Return [X, Y] of the center of cell containing provided text 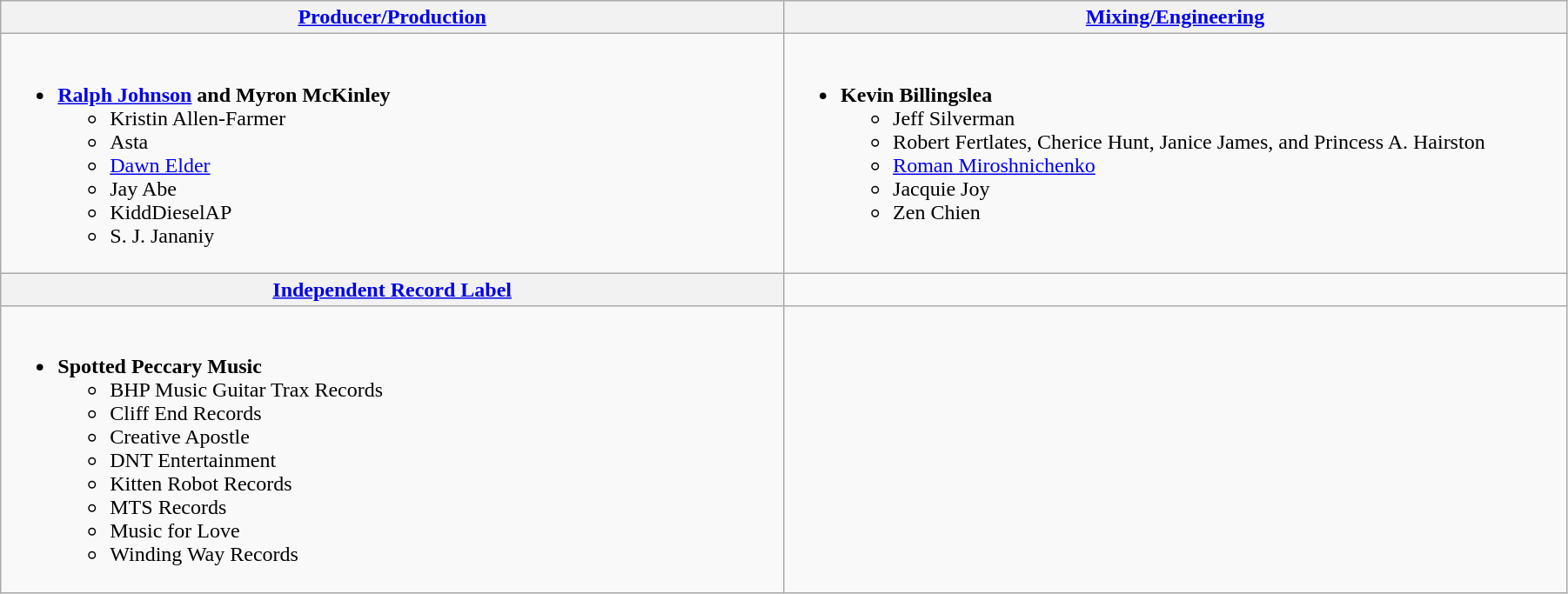
Ralph Johnson and Myron McKinleyKristin Allen-FarmerAstaDawn ElderJay AbeKiddDieselAPS. J. Jananiy [392, 153]
Kevin BillingsleaJeff SilvermanRobert Fertlates, Cherice Hunt, Janice James, and Princess A. HairstonRoman MiroshnichenkoJacquie JoyZen Chien [1176, 153]
Mixing/Engineering [1176, 17]
Independent Record Label [392, 290]
Producer/Production [392, 17]
